Determine the (x, y) coordinate at the center of the cell enclosing the given text.  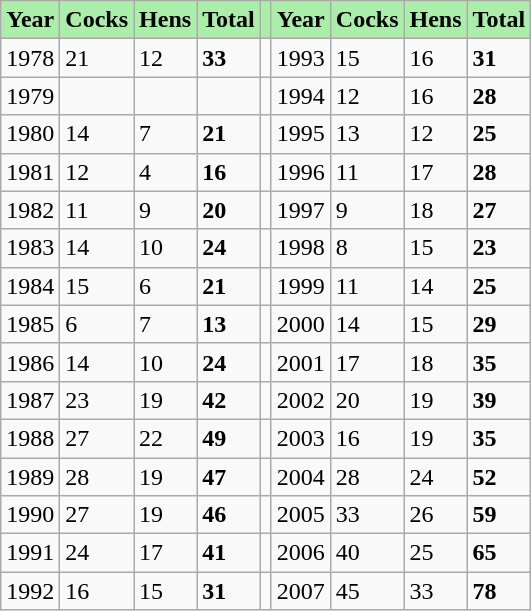
2000 (300, 324)
65 (499, 553)
40 (367, 553)
1980 (30, 134)
4 (166, 172)
1992 (30, 591)
26 (436, 515)
1997 (300, 210)
41 (229, 553)
46 (229, 515)
2002 (300, 400)
49 (229, 438)
1984 (30, 286)
52 (499, 477)
1995 (300, 134)
2004 (300, 477)
2007 (300, 591)
29 (499, 324)
1979 (30, 96)
39 (499, 400)
1989 (30, 477)
1993 (300, 58)
1990 (30, 515)
1996 (300, 172)
1978 (30, 58)
1988 (30, 438)
1994 (300, 96)
2001 (300, 362)
1982 (30, 210)
1999 (300, 286)
22 (166, 438)
1987 (30, 400)
45 (367, 591)
2003 (300, 438)
47 (229, 477)
2005 (300, 515)
8 (367, 248)
42 (229, 400)
59 (499, 515)
1986 (30, 362)
1998 (300, 248)
78 (499, 591)
1991 (30, 553)
1985 (30, 324)
2006 (300, 553)
1981 (30, 172)
1983 (30, 248)
